Return the (x, y) coordinate for the center point of the cell that contains the specified text.  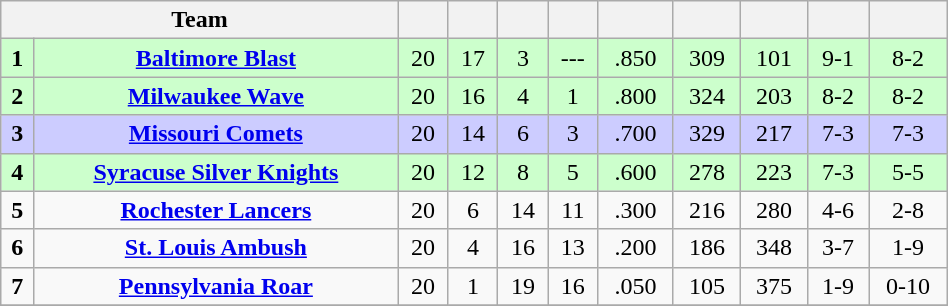
Baltimore Blast (216, 58)
7 (18, 286)
Missouri Comets (216, 134)
223 (774, 172)
309 (706, 58)
.200 (636, 248)
2-8 (908, 210)
Team (200, 20)
.600 (636, 172)
324 (706, 96)
.700 (636, 134)
Milwaukee Wave (216, 96)
12 (473, 172)
0-10 (908, 286)
3-7 (838, 248)
2 (18, 96)
17 (473, 58)
105 (706, 286)
--- (573, 58)
Pennsylvania Roar (216, 286)
329 (706, 134)
Rochester Lancers (216, 210)
St. Louis Ambush (216, 248)
217 (774, 134)
278 (706, 172)
13 (573, 248)
.850 (636, 58)
203 (774, 96)
.050 (636, 286)
280 (774, 210)
11 (573, 210)
.800 (636, 96)
5-5 (908, 172)
Syracuse Silver Knights (216, 172)
216 (706, 210)
.300 (636, 210)
4-6 (838, 210)
348 (774, 248)
9-1 (838, 58)
186 (706, 248)
101 (774, 58)
8 (523, 172)
375 (774, 286)
19 (523, 286)
